Capture the cell that displays the provided text and extract its (X, Y) central coordinate. 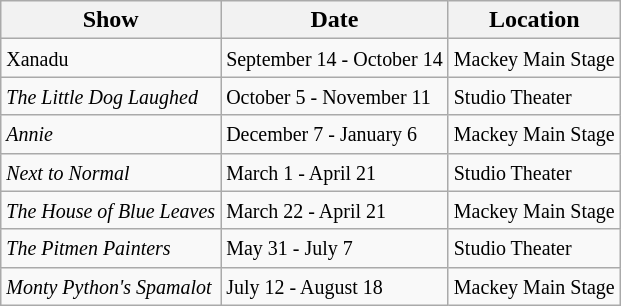
December 7 - January 6 (335, 134)
The Pitmen Painters (111, 248)
Date (335, 20)
Monty Python's Spamalot (111, 286)
May 31 - July 7 (335, 248)
July 12 - August 18 (335, 286)
The Little Dog Laughed (111, 96)
Show (111, 20)
Annie (111, 134)
Next to Normal (111, 172)
The House of Blue Leaves (111, 210)
March 22 - April 21 (335, 210)
March 1 - April 21 (335, 172)
Xanadu (111, 58)
October 5 - November 11 (335, 96)
September 14 - October 14 (335, 58)
Location (534, 20)
